Extract the [X, Y] coordinate from the center of the cell holding the provided text.  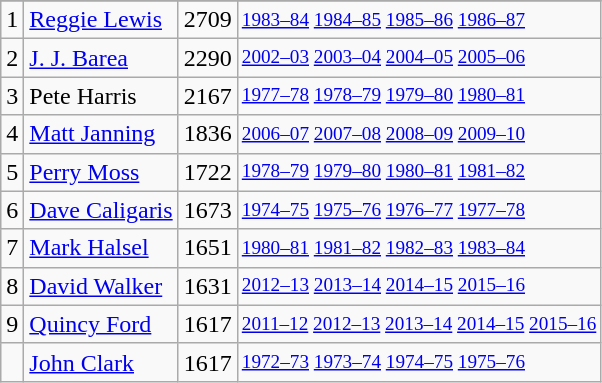
8 [12, 286]
2012–13 2013–14 2014–15 2015–16 [419, 286]
1722 [208, 172]
2709 [208, 20]
David Walker [101, 286]
5 [12, 172]
7 [12, 248]
1978–79 1979–80 1980–81 1981–82 [419, 172]
1972–73 1973–74 1974–75 1975–76 [419, 362]
1980–81 1981–82 1982–83 1983–84 [419, 248]
Perry Moss [101, 172]
3 [12, 96]
Matt Janning [101, 134]
2 [12, 58]
2011–12 2012–13 2013–14 2014–15 2015–16 [419, 324]
Pete Harris [101, 96]
1836 [208, 134]
Quincy Ford [101, 324]
1977–78 1978–79 1979–80 1980–81 [419, 96]
J. J. Barea [101, 58]
Reggie Lewis [101, 20]
1974–75 1975–76 1976–77 1977–78 [419, 210]
1983–84 1984–85 1985–86 1986–87 [419, 20]
2002–03 2003–04 2004–05 2005–06 [419, 58]
1 [12, 20]
1631 [208, 286]
1651 [208, 248]
2290 [208, 58]
9 [12, 324]
2167 [208, 96]
Dave Caligaris [101, 210]
John Clark [101, 362]
4 [12, 134]
1673 [208, 210]
2006–07 2007–08 2008–09 2009–10 [419, 134]
Mark Halsel [101, 248]
6 [12, 210]
